From the cell containing the given text, extract its center point as (x, y) coordinate. 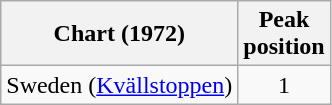
Chart (1972) (120, 34)
1 (284, 85)
Sweden (Kvällstoppen) (120, 85)
Peakposition (284, 34)
